Return the [X, Y] coordinate for the center point of the cell that contains the specified text.  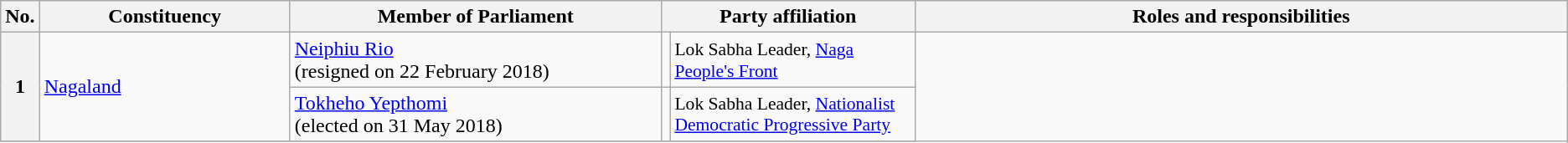
Party affiliation [787, 17]
Lok Sabha Leader, Nationalist Democratic Progressive Party [792, 114]
Tokheho Yepthomi(elected on 31 May 2018) [476, 114]
Lok Sabha Leader, Naga People's Front [792, 60]
Constituency [164, 17]
Member of Parliament [476, 17]
No. [20, 17]
Roles and responsibilities [1241, 17]
Nagaland [164, 87]
Neiphiu Rio(resigned on 22 February 2018) [476, 60]
1 [20, 87]
